From the cell containing the given text, extract its center point as (x, y) coordinate. 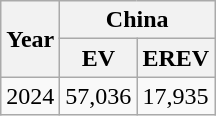
2024 (30, 96)
Year (30, 39)
EREV (176, 58)
EV (98, 58)
China (138, 20)
57,036 (98, 96)
17,935 (176, 96)
